Return the (X, Y) coordinate for the center point of the cell that contains the specified text.  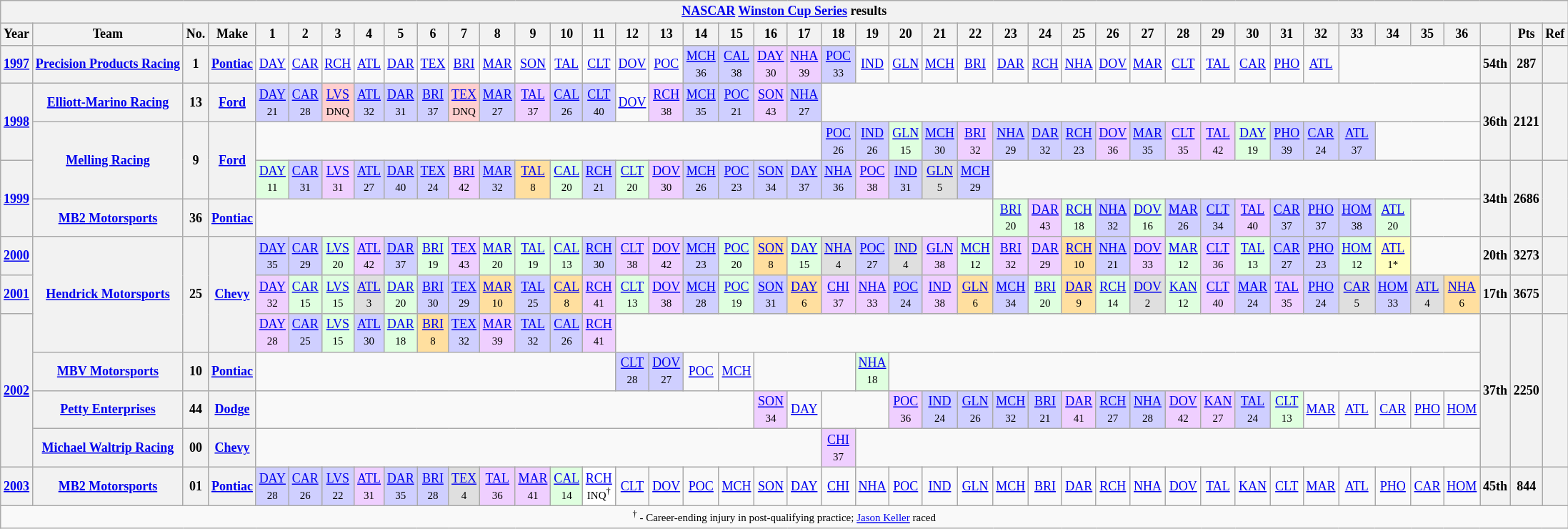
DOV16 (1148, 218)
45th (1496, 486)
DOV30 (666, 179)
PHO39 (1287, 141)
5 (400, 34)
DAY32 (272, 295)
16 (771, 34)
37th (1496, 390)
MCH28 (701, 295)
2000 (17, 256)
CLT34 (1218, 218)
4 (369, 34)
DAY35 (272, 256)
14 (701, 34)
6 (433, 34)
MCH35 (701, 103)
ATL4 (1427, 295)
ATL37 (1357, 141)
26 (1113, 34)
DOV38 (666, 295)
MAR20 (497, 256)
SON8 (771, 256)
NHA39 (804, 64)
NHA18 (872, 371)
DAR40 (400, 179)
TEX24 (433, 179)
POC20 (736, 256)
MAR10 (497, 295)
Year (17, 34)
00 (196, 448)
32 (1321, 34)
TAL32 (533, 333)
CAR37 (1287, 218)
TAL42 (1218, 141)
19 (872, 34)
8 (497, 34)
2 (305, 34)
2003 (17, 486)
2121 (1526, 122)
DOV2 (1148, 295)
15 (736, 34)
34th (1496, 199)
Make (233, 34)
2686 (1526, 199)
28 (1183, 34)
NASCAR Winston Cup Series results (784, 11)
Pts (1526, 34)
SON31 (771, 295)
POC38 (872, 179)
NHA33 (872, 295)
TAL8 (533, 179)
3675 (1526, 295)
TEX (433, 64)
DAR29 (1046, 256)
MAR12 (1183, 256)
BRI8 (433, 333)
NHA6 (1462, 295)
BRI37 (433, 103)
NHA28 (1148, 410)
CAL20 (567, 179)
MAR32 (497, 179)
IND31 (906, 179)
MCH12 (975, 256)
TEX43 (464, 256)
DOV27 (666, 371)
HOM33 (1393, 295)
1999 (17, 199)
RCH23 (1079, 141)
29 (1218, 34)
POC24 (906, 295)
DAR32 (1046, 141)
CAR27 (1287, 256)
844 (1526, 486)
DAY30 (771, 64)
† - Career-ending injury in post-qualifying practice; Jason Keller raced (784, 518)
MCH29 (975, 179)
DAY11 (272, 179)
TAL25 (533, 295)
DAY15 (804, 256)
KAN (1253, 486)
17 (804, 34)
MAR24 (1253, 295)
POC26 (839, 141)
BRI42 (464, 179)
ATL42 (369, 256)
TAL19 (533, 256)
LVS31 (338, 179)
MAR39 (497, 333)
NHA29 (1011, 141)
3273 (1526, 256)
Petty Enterprises (107, 410)
17th (1496, 295)
ATL32 (369, 103)
NHA4 (839, 256)
KAN27 (1218, 410)
7 (464, 34)
ATL31 (369, 486)
27 (1148, 34)
20 (906, 34)
POC33 (839, 64)
2001 (17, 295)
DAY19 (1253, 141)
CAL38 (736, 64)
DAR20 (400, 295)
CAR29 (305, 256)
21 (940, 34)
NHA32 (1113, 218)
MCH34 (1011, 295)
KAN12 (1183, 295)
DAR43 (1046, 218)
SON43 (771, 103)
TEXDNQ (464, 103)
POC27 (872, 256)
MCH32 (1011, 410)
30 (1253, 34)
CAL8 (567, 295)
IND26 (872, 141)
RCH10 (1079, 256)
PHO23 (1321, 256)
CAL13 (567, 256)
Precision Products Racing (107, 64)
CLT28 (632, 371)
POC36 (906, 410)
CAR25 (305, 333)
TAL35 (1287, 295)
IND24 (940, 410)
Ref (1555, 34)
DAR9 (1079, 295)
TAL13 (1253, 256)
DAR35 (400, 486)
Elliott-Marino Racing (107, 103)
TAL36 (497, 486)
BRI28 (433, 486)
RCH30 (599, 256)
33 (1357, 34)
CLT20 (632, 179)
24 (1046, 34)
RCH27 (1113, 410)
MAR35 (1148, 141)
HOM12 (1357, 256)
BRI21 (1046, 410)
Hendrick Motorsports (107, 295)
23 (1011, 34)
1998 (17, 122)
CHI (839, 486)
Melling Racing (107, 160)
RCHINQ† (599, 486)
35 (1427, 34)
ATL27 (369, 179)
NHA21 (1113, 256)
DOV36 (1113, 141)
DAY6 (804, 295)
MCH23 (701, 256)
PHO24 (1321, 295)
01 (196, 486)
TEX29 (464, 295)
RCH38 (666, 103)
44 (196, 410)
TEX4 (464, 486)
TAL40 (1253, 218)
11 (599, 34)
RCH14 (1113, 295)
DAY21 (272, 103)
2002 (17, 390)
CAR5 (1357, 295)
MBV Motorsports (107, 371)
TAL37 (533, 103)
31 (1287, 34)
MCH30 (940, 141)
MCH26 (701, 179)
54th (1496, 64)
12 (632, 34)
GLN15 (906, 141)
GLN38 (940, 256)
CAL14 (567, 486)
DAR18 (400, 333)
NHA27 (804, 103)
BRI30 (433, 295)
GLN5 (940, 179)
3 (338, 34)
TEX32 (464, 333)
ATL1* (1393, 256)
22 (975, 34)
CAR15 (305, 295)
DAY37 (804, 179)
CLT36 (1218, 256)
RCH21 (599, 179)
1997 (17, 64)
MAR27 (497, 103)
IND4 (906, 256)
GLN6 (975, 295)
ATL30 (369, 333)
NHA36 (839, 179)
CAR26 (305, 486)
2250 (1526, 390)
DAR37 (400, 256)
36th (1496, 122)
Dodge (233, 410)
LVS20 (338, 256)
No. (196, 34)
TAL24 (1253, 410)
HOM38 (1357, 218)
CLT38 (632, 256)
PHO37 (1321, 218)
ATL3 (369, 295)
MCH36 (701, 64)
GLN26 (975, 410)
CAR24 (1321, 141)
LVSDNQ (338, 103)
DAR31 (400, 103)
CLT35 (1183, 141)
IND38 (940, 295)
18 (839, 34)
ATL20 (1393, 218)
Michael Waltrip Racing (107, 448)
Team (107, 34)
CAR31 (305, 179)
DOV33 (1148, 256)
LVS22 (338, 486)
DAR41 (1079, 410)
287 (1526, 64)
RCH18 (1079, 218)
POC19 (736, 295)
BRI19 (433, 256)
MAR26 (1183, 218)
CAR28 (305, 103)
POC23 (736, 179)
34 (1393, 34)
POC21 (736, 103)
20th (1496, 256)
MAR41 (533, 486)
